Pinpoint the cell where the given text exists, returning its [X, Y] midpoint coordinate. 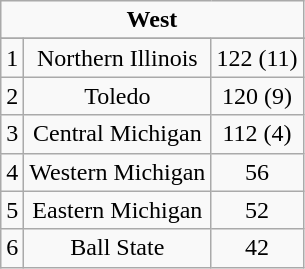
2 [12, 96]
Northern Illinois [118, 58]
120 (9) [257, 96]
Toledo [118, 96]
52 [257, 210]
42 [257, 248]
Western Michigan [118, 172]
3 [12, 134]
122 (11) [257, 58]
6 [12, 248]
112 (4) [257, 134]
1 [12, 58]
56 [257, 172]
5 [12, 210]
West [152, 20]
Ball State [118, 248]
4 [12, 172]
Central Michigan [118, 134]
Eastern Michigan [118, 210]
